Capture the cell that displays the provided text and extract its (x, y) central coordinate. 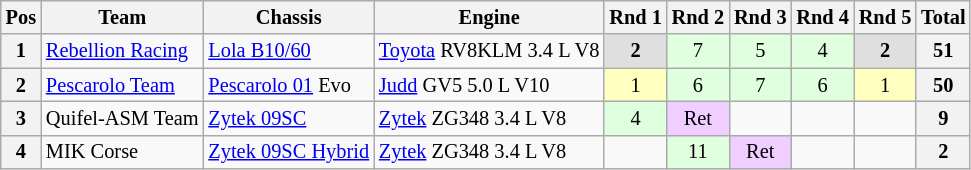
50 (943, 85)
11 (698, 152)
3 (21, 118)
Pescarolo Team (122, 85)
Team (122, 17)
Zytek 09SC (288, 118)
5 (760, 51)
Total (943, 17)
Rnd 5 (885, 17)
Pos (21, 17)
51 (943, 51)
Rnd 4 (822, 17)
9 (943, 118)
Lola B10/60 (288, 51)
MIK Corse (122, 152)
Rnd 1 (635, 17)
Rnd 2 (698, 17)
Rnd 3 (760, 17)
Zytek 09SC Hybrid (288, 152)
Quifel-ASM Team (122, 118)
Toyota RV8KLM 3.4 L V8 (489, 51)
Chassis (288, 17)
Engine (489, 17)
Pescarolo 01 Evo (288, 85)
Judd GV5 5.0 L V10 (489, 85)
Rebellion Racing (122, 51)
